Output the (x, y) coordinate of the center of the cell containing the given text.  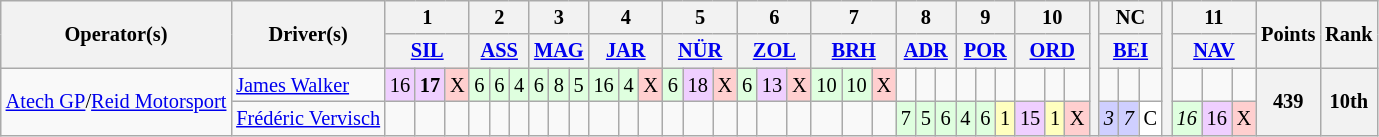
9 (986, 17)
13 (772, 85)
15 (1030, 118)
SIL (427, 51)
Frédéric Vervisch (308, 118)
11 (1214, 17)
Atech GP/Reid Motorsport (116, 102)
10th (1348, 102)
C (1150, 118)
JAR (626, 51)
NAV (1214, 51)
ADR (926, 51)
18 (698, 85)
NÜR (700, 51)
BRH (853, 51)
BEI (1130, 51)
Operator(s) (116, 34)
POR (986, 51)
ORD (1052, 51)
NC (1130, 17)
ASS (499, 51)
17 (430, 85)
Rank (1348, 34)
MAG (559, 51)
2 (499, 17)
Points (1288, 34)
ZOL (774, 51)
James Walker (308, 85)
439 (1288, 102)
Driver(s) (308, 34)
